Return the (X, Y) coordinate for the center point of the cell that contains the specified text.  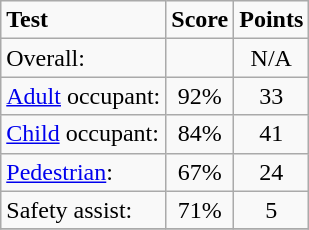
Test (84, 20)
71% (200, 210)
Overall: (84, 58)
41 (272, 134)
67% (200, 172)
Score (200, 20)
Child occupant: (84, 134)
5 (272, 210)
33 (272, 96)
24 (272, 172)
Pedestrian: (84, 172)
Points (272, 20)
92% (200, 96)
N/A (272, 58)
Safety assist: (84, 210)
84% (200, 134)
Adult occupant: (84, 96)
